From the cell containing the given text, extract its center point as (x, y) coordinate. 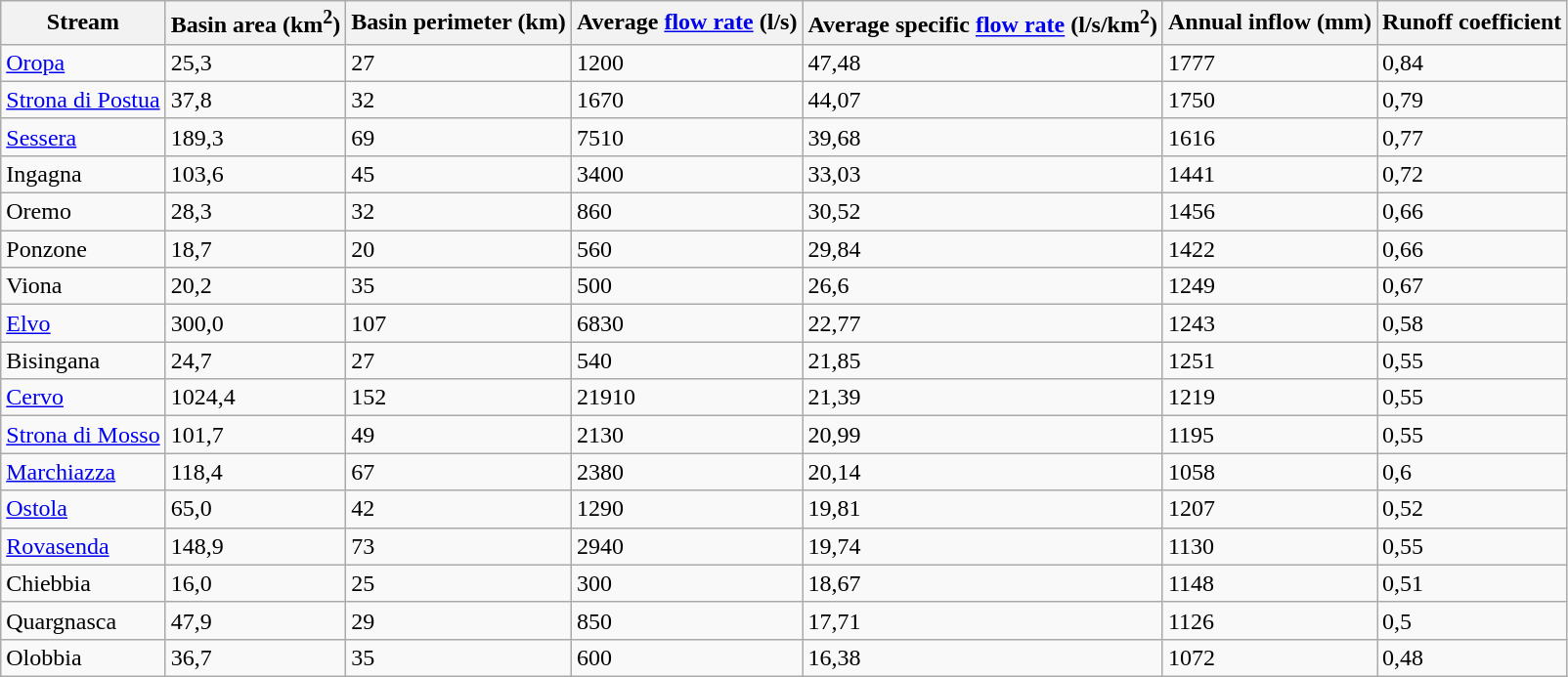
6830 (686, 323)
0,77 (1472, 137)
0,51 (1472, 583)
1251 (1269, 360)
0,6 (1472, 472)
49 (459, 435)
3400 (686, 174)
1249 (1269, 286)
1219 (1269, 398)
Ostola (83, 509)
Rovasenda (83, 546)
47,48 (983, 63)
300 (686, 583)
Elvo (83, 323)
28,3 (256, 212)
16,0 (256, 583)
148,9 (256, 546)
118,4 (256, 472)
860 (686, 212)
20 (459, 249)
0,67 (1472, 286)
Basin perimeter (km) (459, 23)
103,6 (256, 174)
45 (459, 174)
850 (686, 620)
73 (459, 546)
1750 (1269, 100)
65,0 (256, 509)
17,71 (983, 620)
20,14 (983, 472)
500 (686, 286)
Strona di Mosso (83, 435)
30,52 (983, 212)
Strona di Postua (83, 100)
21,85 (983, 360)
39,68 (983, 137)
1148 (1269, 583)
Oropa (83, 63)
600 (686, 657)
Marchiazza (83, 472)
1441 (1269, 174)
Viona (83, 286)
21,39 (983, 398)
Stream (83, 23)
16,38 (983, 657)
26,6 (983, 286)
101,7 (256, 435)
21910 (686, 398)
0,5 (1472, 620)
300,0 (256, 323)
67 (459, 472)
Chiebbia (83, 583)
1195 (1269, 435)
19,81 (983, 509)
560 (686, 249)
152 (459, 398)
20,2 (256, 286)
107 (459, 323)
Average specific flow rate (l/s/km2) (983, 23)
25 (459, 583)
Oremo (83, 212)
1058 (1269, 472)
Bisingana (83, 360)
22,77 (983, 323)
18,67 (983, 583)
37,8 (256, 100)
Olobbia (83, 657)
42 (459, 509)
33,03 (983, 174)
47,9 (256, 620)
20,99 (983, 435)
1024,4 (256, 398)
7510 (686, 137)
1456 (1269, 212)
Quargnasca (83, 620)
Cervo (83, 398)
1777 (1269, 63)
2940 (686, 546)
189,3 (256, 137)
0,52 (1472, 509)
0,58 (1472, 323)
Ingagna (83, 174)
18,7 (256, 249)
1072 (1269, 657)
1126 (1269, 620)
36,7 (256, 657)
2130 (686, 435)
0,84 (1472, 63)
1130 (1269, 546)
24,7 (256, 360)
29 (459, 620)
1200 (686, 63)
25,3 (256, 63)
1243 (1269, 323)
Sessera (83, 137)
Basin area (km2) (256, 23)
1670 (686, 100)
Ponzone (83, 249)
2380 (686, 472)
1290 (686, 509)
Runoff coefficient (1472, 23)
Average flow rate (l/s) (686, 23)
1422 (1269, 249)
1207 (1269, 509)
Annual inflow (mm) (1269, 23)
69 (459, 137)
540 (686, 360)
0,72 (1472, 174)
19,74 (983, 546)
0,48 (1472, 657)
44,07 (983, 100)
1616 (1269, 137)
29,84 (983, 249)
0,79 (1472, 100)
